Extract the [X, Y] coordinate from the center of the cell holding the provided text.  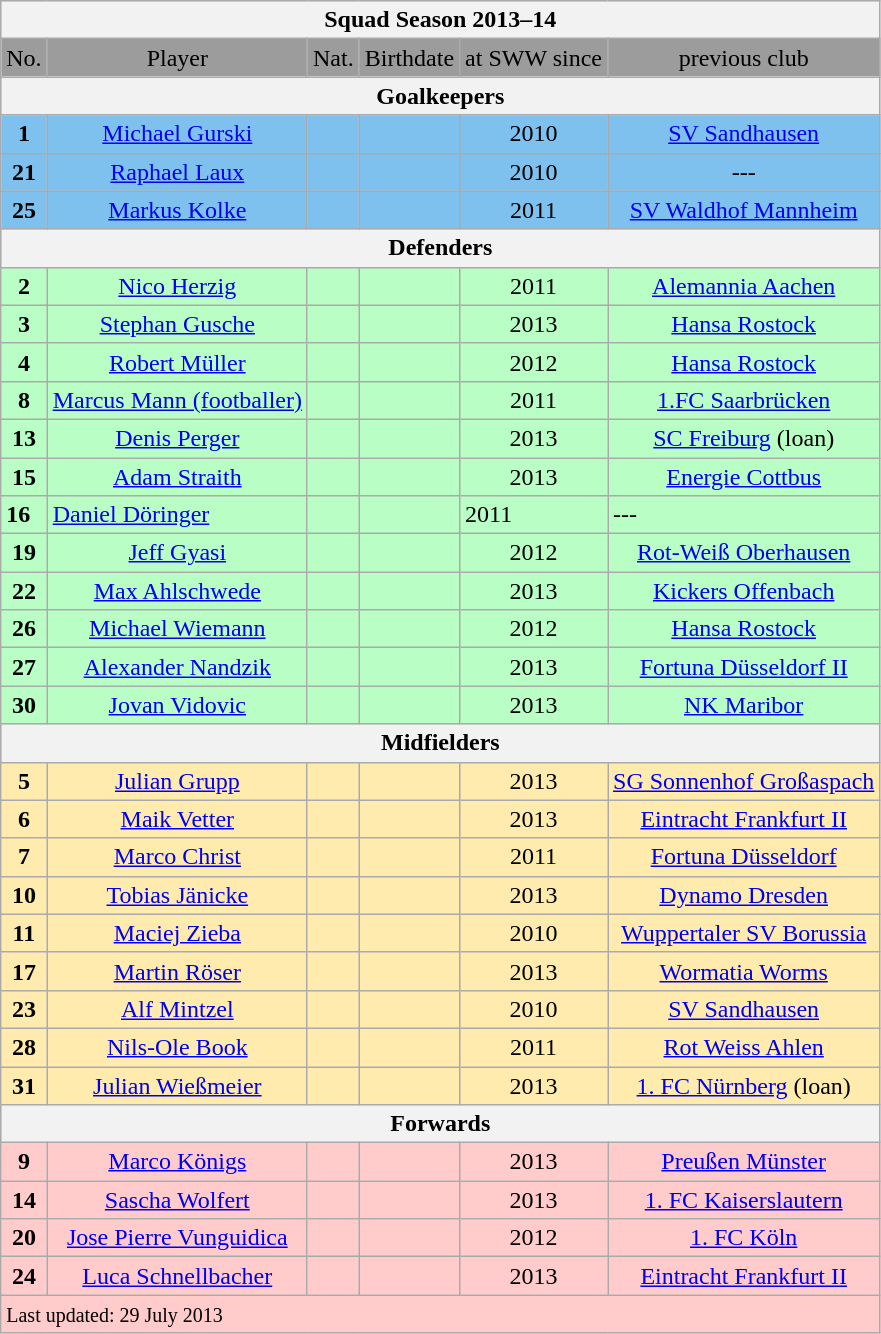
Alf Mintzel [177, 1009]
SV Waldhof Mannheim [744, 210]
9 [24, 1162]
NK Maribor [744, 705]
Rot-Weiß Oberhausen [744, 553]
21 [24, 172]
1. FC Nürnberg (loan) [744, 1085]
Adam Straith [177, 477]
Kickers Offenbach [744, 591]
Wuppertaler SV Borussia [744, 933]
Denis Perger [177, 438]
17 [24, 971]
1. FC Köln [744, 1238]
Defenders [440, 248]
27 [24, 667]
11 [24, 933]
16 [24, 515]
Forwards [440, 1124]
1. FC Kaiserslautern [744, 1200]
Maik Vetter [177, 819]
Julian Wießmeier [177, 1085]
26 [24, 629]
Marco Königs [177, 1162]
Alemannia Aachen [744, 286]
Marcus Mann (footballer) [177, 400]
Player [177, 58]
previous club [744, 58]
8 [24, 400]
Midfielders [440, 743]
Daniel Döringer [177, 515]
Dynamo Dresden [744, 895]
Birthdate [409, 58]
20 [24, 1238]
Sascha Wolfert [177, 1200]
Fortuna Düsseldorf [744, 857]
3 [24, 324]
Jeff Gyasi [177, 553]
Nils-Ole Book [177, 1047]
Jose Pierre Vunguidica [177, 1238]
SC Freiburg (loan) [744, 438]
1 [24, 134]
Julian Grupp [177, 781]
2 [24, 286]
Markus Kolke [177, 210]
Michael Wiemann [177, 629]
4 [24, 362]
Maciej Zieba [177, 933]
No. [24, 58]
23 [24, 1009]
30 [24, 705]
Tobias Jänicke [177, 895]
13 [24, 438]
Rot Weiss Ahlen [744, 1047]
19 [24, 553]
28 [24, 1047]
22 [24, 591]
Goalkeepers [440, 96]
Alexander Nandzik [177, 667]
10 [24, 895]
Preußen Münster [744, 1162]
Robert Müller [177, 362]
24 [24, 1276]
15 [24, 477]
Fortuna Düsseldorf II [744, 667]
Nico Herzig [177, 286]
7 [24, 857]
Max Ahlschwede [177, 591]
Wormatia Worms [744, 971]
Marco Christ [177, 857]
at SWW since [534, 58]
6 [24, 819]
Stephan Gusche [177, 324]
31 [24, 1085]
Jovan Vidovic [177, 705]
Raphael Laux [177, 172]
14 [24, 1200]
Nat. [333, 58]
Luca Schnellbacher [177, 1276]
1.FC Saarbrücken [744, 400]
Energie Cottbus [744, 477]
5 [24, 781]
Squad Season 2013–14 [440, 20]
25 [24, 210]
Martin Röser [177, 971]
Michael Gurski [177, 134]
SG Sonnenhof Großaspach [744, 781]
Last updated: 29 July 2013 [440, 1314]
